Pinpoint the cell where the given text exists, returning its (x, y) midpoint coordinate. 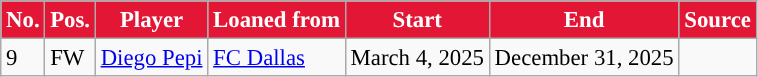
Player (151, 20)
No. (23, 20)
Source (718, 20)
Loaned from (276, 20)
Start (417, 20)
December 31, 2025 (584, 58)
Diego Pepi (151, 58)
Pos. (70, 20)
FC Dallas (276, 58)
March 4, 2025 (417, 58)
9 (23, 58)
FW (70, 58)
End (584, 20)
